Return the [x, y] coordinate for the center point of the cell that contains the specified text.  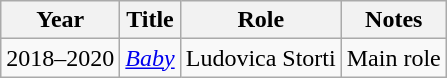
Baby [150, 58]
Notes [394, 20]
Title [150, 20]
2018–2020 [60, 58]
Year [60, 20]
Main role [394, 58]
Role [260, 20]
Ludovica Storti [260, 58]
